Scan for the cell matching the given text and deliver its (x, y) coordinate at center. 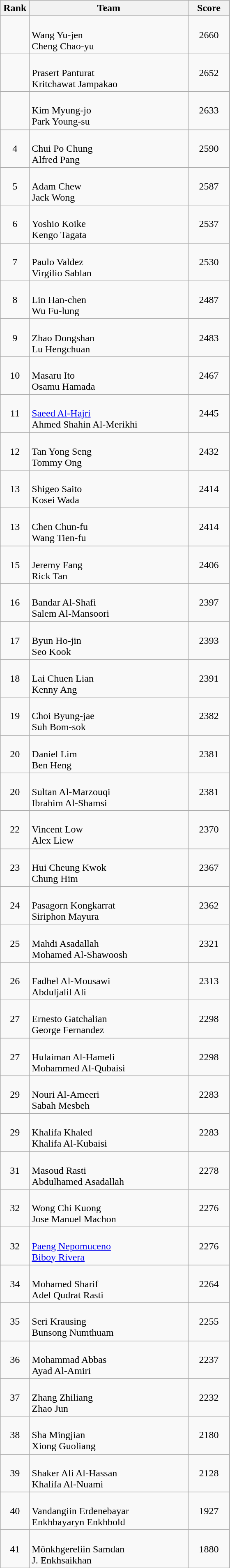
Vincent LowAlex Liew (109, 830)
Lin Han-chenWu Fu-lung (109, 300)
Masaru ItoOsamu Hamada (109, 375)
Mönkhgereliin SamdanJ. Enkhsaikhan (109, 1549)
36 (15, 1360)
23 (15, 867)
Zhang ZhiliangZhao Jun (109, 1397)
Saeed Al-HajriAhmed Shahin Al-Merikhi (109, 413)
Seri KrausingBunsong Numthuam (109, 1322)
5 (15, 186)
Daniel LimBen Heng (109, 754)
Zhao DongshanLu Hengchuan (109, 338)
2393 (209, 641)
2432 (209, 451)
40 (15, 1511)
6 (15, 224)
2397 (209, 603)
Lai Chuen LianKenny Ang (109, 678)
Shaker Ali Al-HassanKhalifa Al-Nuami (109, 1473)
2530 (209, 262)
Prasert PanturatKritchawat Jampakao (109, 73)
4 (15, 148)
1880 (209, 1549)
Fadhel Al-MousawiAbduljalil Ali (109, 981)
8 (15, 300)
Masoud RastiAbdulhamed Asadallah (109, 1170)
Bandar Al-ShafiSalem Al-Mansoori (109, 603)
Mohammad AbbasAyad Al-Amiri (109, 1360)
2652 (209, 73)
2321 (209, 943)
2180 (209, 1435)
Vandangiin ErdenebayarEnkhbayaryn Enkhbold (109, 1511)
2483 (209, 338)
2313 (209, 981)
2537 (209, 224)
Paeng NepomucenoBiboy Rivera (109, 1246)
39 (15, 1473)
2362 (209, 905)
Rank (15, 8)
Wong Chi KuongJose Manuel Machon (109, 1208)
Choi Byung-jaeSuh Bom-sok (109, 716)
2587 (209, 186)
2382 (209, 716)
2237 (209, 1360)
2445 (209, 413)
Chui Po ChungAlfred Pang (109, 148)
18 (15, 678)
Ernesto GatchalianGeorge Fernandez (109, 1019)
16 (15, 603)
Khalifa KhaledKhalifa Al-Kubaisi (109, 1133)
Mahdi AsadallahMohamed Al-Shawoosh (109, 943)
2487 (209, 300)
2633 (209, 111)
Sultan Al-MarzouqiIbrahim Al-Shamsi (109, 792)
2255 (209, 1322)
Paulo ValdezVirgilio Sablan (109, 262)
24 (15, 905)
Team (109, 8)
2232 (209, 1397)
Mohamed SharifAdel Qudrat Rasti (109, 1284)
2367 (209, 867)
19 (15, 716)
12 (15, 451)
Nouri Al-AmeeriSabah Mesbeh (109, 1095)
Adam ChewJack Wong (109, 186)
7 (15, 262)
Pasagorn KongkarratSiriphon Mayura (109, 905)
17 (15, 641)
Chen Chun-fuWang Tien-fu (109, 527)
34 (15, 1284)
Byun Ho-jinSeo Kook (109, 641)
2406 (209, 565)
26 (15, 981)
Kim Myung-joPark Young-su (109, 111)
Shigeo SaitoKosei Wada (109, 489)
2660 (209, 35)
Sha MingjianXiong Guoliang (109, 1435)
2278 (209, 1170)
Tan Yong SengTommy Ong (109, 451)
11 (15, 413)
2391 (209, 678)
Score (209, 8)
Hui Cheung KwokChung Him (109, 867)
2264 (209, 1284)
Wang Yu-jenCheng Chao-yu (109, 35)
Hulaiman Al-HameliMohammed Al-Qubaisi (109, 1057)
25 (15, 943)
31 (15, 1170)
2590 (209, 148)
2467 (209, 375)
10 (15, 375)
Jeremy FangRick Tan (109, 565)
2370 (209, 830)
Yoshio KoikeKengo Tagata (109, 224)
41 (15, 1549)
1927 (209, 1511)
2128 (209, 1473)
22 (15, 830)
37 (15, 1397)
35 (15, 1322)
9 (15, 338)
15 (15, 565)
38 (15, 1435)
